Return (X, Y) of the center of cell containing provided text 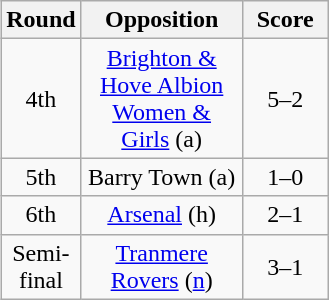
Tranmere Rovers (n) (162, 266)
1–0 (285, 177)
Round (41, 20)
2–1 (285, 215)
Opposition (162, 20)
Semi-final (41, 266)
5th (41, 177)
5–2 (285, 98)
Barry Town (a) (162, 177)
Arsenal (h) (162, 215)
Brighton & Hove Albion Women & Girls (a) (162, 98)
3–1 (285, 266)
4th (41, 98)
Score (285, 20)
6th (41, 215)
